Extract the (X, Y) coordinate from the center of the cell holding the provided text.  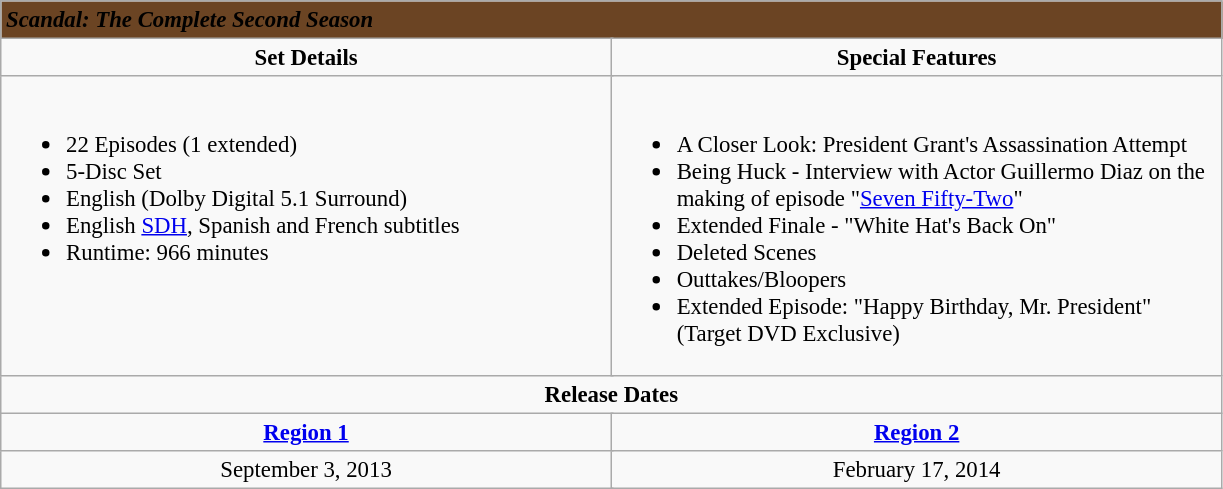
Region 2 (916, 432)
22 Episodes (1 extended)5-Disc SetEnglish (Dolby Digital 5.1 Surround)English SDH, Spanish and French subtitlesRuntime: 966 minutes (306, 226)
Region 1 (306, 432)
Release Dates (612, 394)
Scandal: The Complete Second Season (612, 20)
September 3, 2013 (306, 469)
Special Features (916, 58)
February 17, 2014 (916, 469)
Set Details (306, 58)
